From the cell containing the given text, extract its center point as [x, y] coordinate. 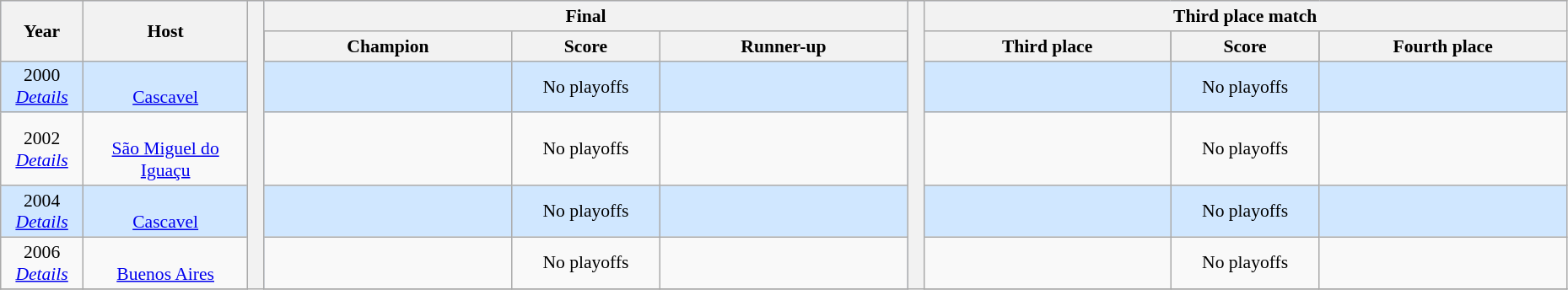
Fourth place [1442, 46]
Host [165, 30]
2002Details [42, 150]
São Miguel do Iguaçu [165, 150]
Final [585, 16]
Champion [388, 46]
Buenos Aires [165, 263]
2006Details [42, 263]
Third place match [1245, 16]
2004Details [42, 211]
Year [42, 30]
Runner-up [783, 46]
2000Details [42, 86]
Third place [1048, 46]
